Output the (x, y) coordinate of the center of the cell containing the given text.  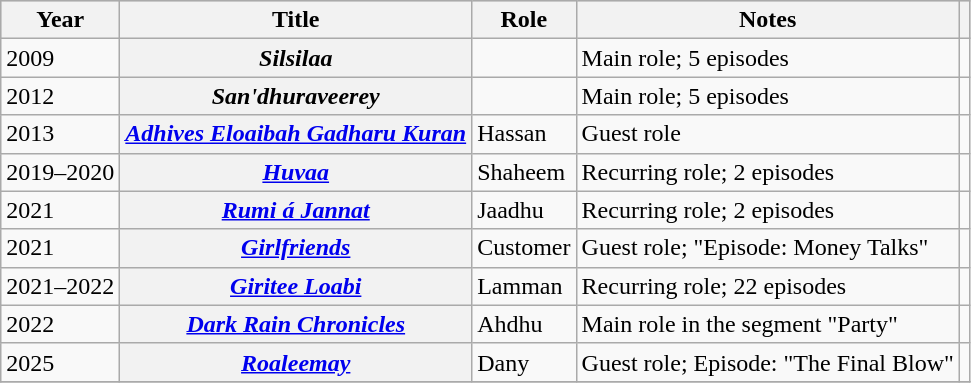
Huvaa (296, 172)
Dark Rain Chronicles (296, 324)
Year (60, 20)
Adhives Eloaibah Gadharu Kuran (296, 134)
Giritee Loabi (296, 286)
San'dhuraveerey (296, 96)
Lamman (524, 286)
Guest role; Episode: "The Final Blow" (768, 362)
2013 (60, 134)
Role (524, 20)
Recurring role; 22 episodes (768, 286)
2021–2022 (60, 286)
Hassan (524, 134)
Shaheem (524, 172)
2025 (60, 362)
Jaadhu (524, 210)
Main role in the segment "Party" (768, 324)
2019–2020 (60, 172)
Rumi á Jannat (296, 210)
Dany (524, 362)
2009 (60, 58)
Ahdhu (524, 324)
Silsilaa (296, 58)
Guest role (768, 134)
Guest role; "Episode: Money Talks" (768, 248)
Girlfriends (296, 248)
Notes (768, 20)
Roaleemay (296, 362)
2012 (60, 96)
Customer (524, 248)
Title (296, 20)
2022 (60, 324)
